Output the (x, y) coordinate of the center of the cell containing the given text.  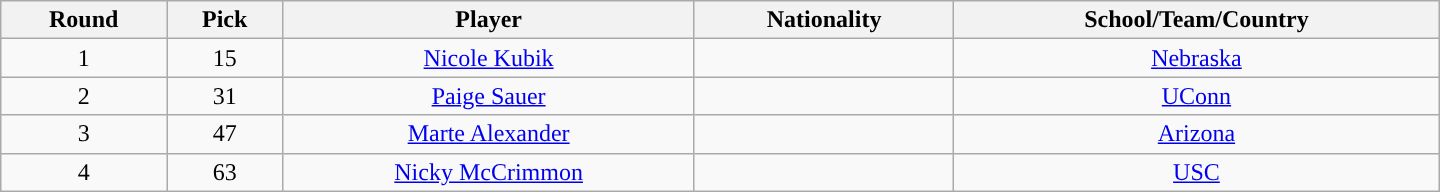
School/Team/Country (1197, 20)
Arizona (1197, 134)
Nicole Kubik (489, 58)
USC (1197, 172)
3 (84, 134)
Pick (225, 20)
4 (84, 172)
63 (225, 172)
47 (225, 134)
Round (84, 20)
2 (84, 96)
31 (225, 96)
Marte Alexander (489, 134)
Nicky McCrimmon (489, 172)
Paige Sauer (489, 96)
Nebraska (1197, 58)
Nationality (824, 20)
15 (225, 58)
Player (489, 20)
UConn (1197, 96)
1 (84, 58)
